Provide the (X, Y) coordinate of the cell's center where the given text is located.  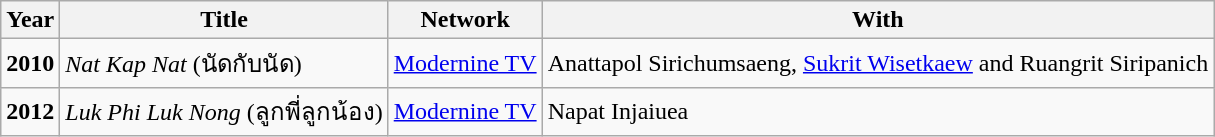
Year (30, 20)
With (878, 20)
Nat Kap Nat (นัดกับนัด) (224, 64)
2010 (30, 64)
Title (224, 20)
Luk Phi Luk Nong (ลูกพี่ลูกน้อง) (224, 112)
Napat Injaiuea (878, 112)
2012 (30, 112)
Network (465, 20)
Anattapol Sirichumsaeng, Sukrit Wisetkaew and Ruangrit Siripanich (878, 64)
